Detect which cell encompasses the target text, then output its (x, y) center coordinate. 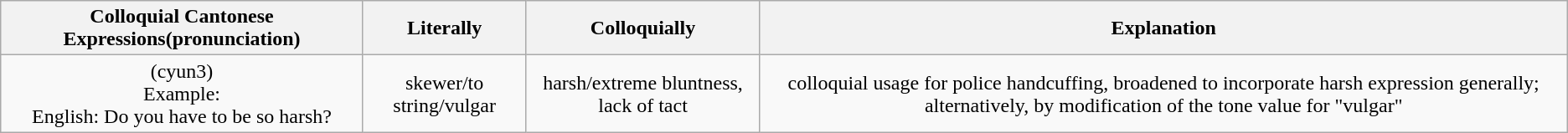
skewer/to string/vulgar (444, 94)
harsh/extreme bluntness, lack of tact (643, 94)
Colloquial Cantonese Expressions(pronunciation) (183, 28)
Literally (444, 28)
Explanation (1163, 28)
(cyun3)Example: English: Do you have to be so harsh? (183, 94)
Colloquially (643, 28)
